Extract the (x, y) coordinate from the center of the cell holding the provided text.  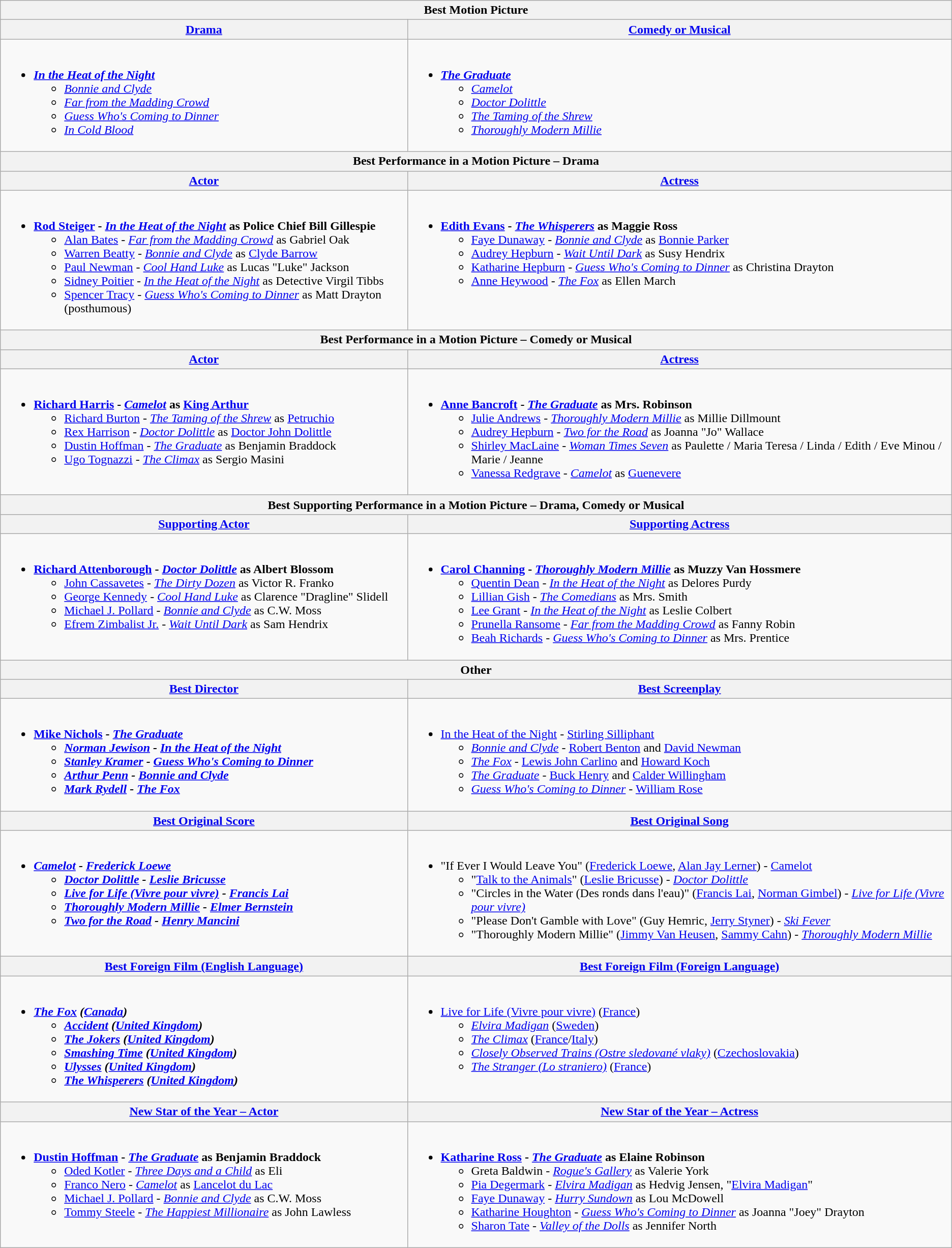
Best Foreign Film (English Language) (204, 966)
The GraduateCamelotDoctor DolittleThe Taming of the ShrewThoroughly Modern Millie (679, 96)
In the Heat of the NightBonnie and ClydeFar from the Madding CrowdGuess Who's Coming to DinnerIn Cold Blood (204, 96)
New Star of the Year – Actress (679, 1112)
Comedy or Musical (679, 29)
Best Director (204, 689)
Best Performance in a Motion Picture – Comedy or Musical (476, 340)
Supporting Actress (679, 524)
Best Screenplay (679, 689)
New Star of the Year – Actor (204, 1112)
Supporting Actor (204, 524)
Drama (204, 29)
Other (476, 670)
Best Performance in a Motion Picture – Drama (476, 161)
Best Original Score (204, 821)
Best Supporting Performance in a Motion Picture – Drama, Comedy or Musical (476, 504)
Best Motion Picture (476, 10)
Best Foreign Film (Foreign Language) (679, 966)
Best Original Song (679, 821)
